Return (x, y) of the center of cell containing provided text 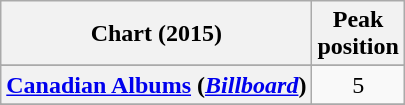
5 (358, 85)
Chart (2015) (156, 34)
Peakposition (358, 34)
Canadian Albums (Billboard) (156, 85)
